Extract the [X, Y] coordinate from the center of the cell holding the provided text.  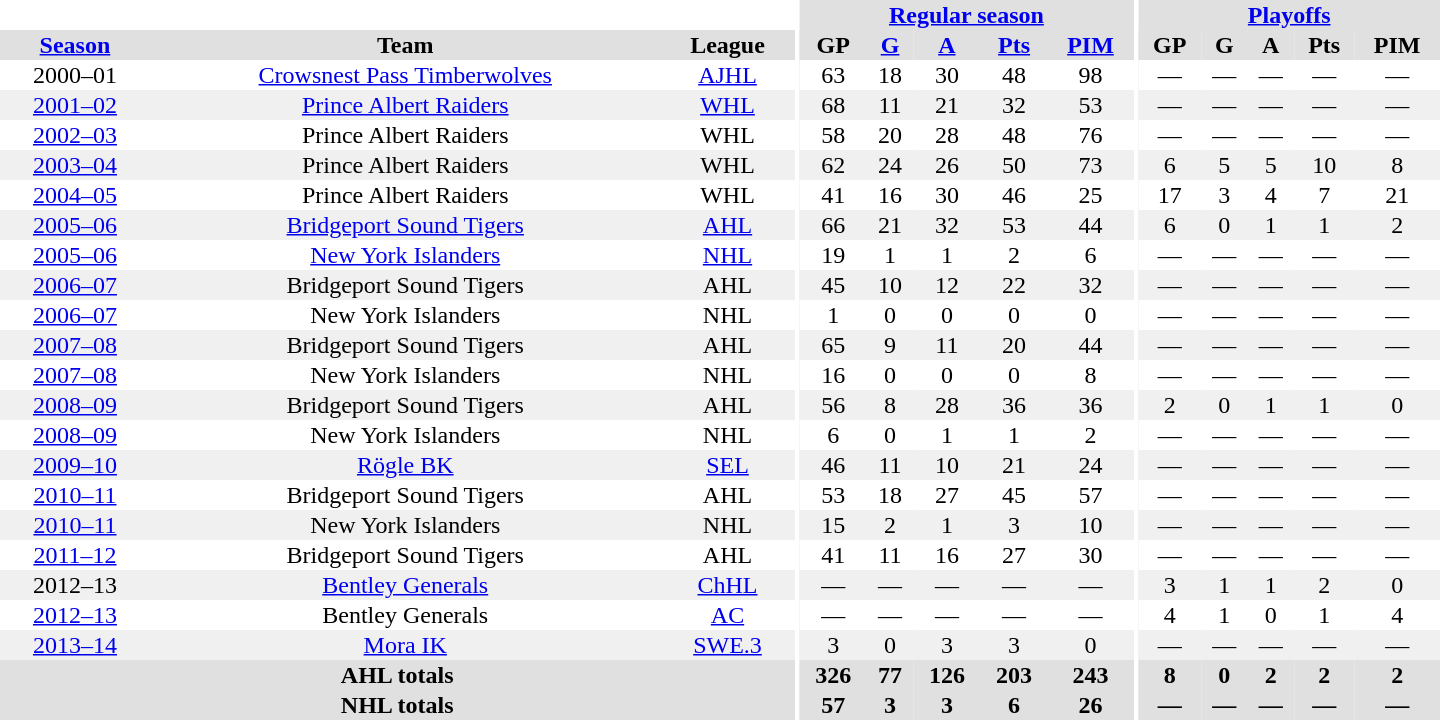
AHL totals [397, 675]
2000–01 [75, 75]
2001–02 [75, 105]
126 [946, 675]
73 [1091, 165]
22 [1014, 285]
NHL totals [397, 705]
15 [834, 525]
ChHL [728, 585]
2009–10 [75, 465]
AJHL [728, 75]
77 [890, 675]
98 [1091, 75]
Season [75, 45]
62 [834, 165]
Mora IK [406, 645]
AC [728, 615]
Rögle BK [406, 465]
58 [834, 135]
50 [1014, 165]
56 [834, 405]
Playoffs [1289, 15]
2004–05 [75, 195]
76 [1091, 135]
65 [834, 345]
326 [834, 675]
25 [1091, 195]
7 [1324, 195]
2013–14 [75, 645]
Crowsnest Pass Timberwolves [406, 75]
66 [834, 225]
63 [834, 75]
SWE.3 [728, 645]
2011–12 [75, 555]
2003–04 [75, 165]
9 [890, 345]
68 [834, 105]
League [728, 45]
203 [1014, 675]
2002–03 [75, 135]
Regular season [967, 15]
Team [406, 45]
12 [946, 285]
17 [1170, 195]
SEL [728, 465]
243 [1091, 675]
19 [834, 255]
